Return the [x, y] coordinate for the center point of the cell that contains the specified text.  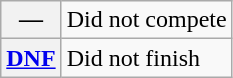
Did not compete [146, 20]
DNF [31, 58]
— [31, 20]
Did not finish [146, 58]
